Provide the (X, Y) coordinate of the cell's center where the given text is located.  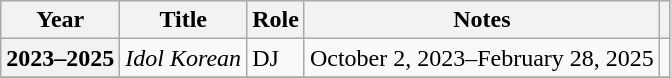
Notes (482, 20)
DJ (276, 58)
Year (60, 20)
2023–2025 (60, 58)
Role (276, 20)
October 2, 2023–February 28, 2025 (482, 58)
Title (184, 20)
Idol Korean (184, 58)
